Provide the [X, Y] coordinate of the cell's center where the given text is located.  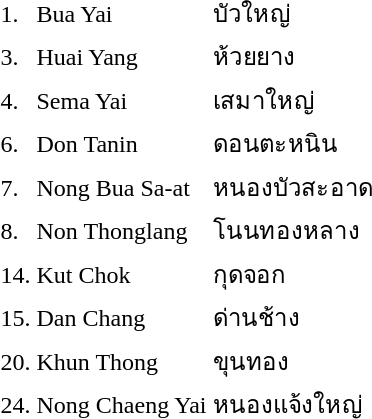
Sema Yai [122, 100]
Dan Chang [122, 318]
Don Tanin [122, 144]
Non Thonglang [122, 230]
Khun Thong [122, 361]
Kut Chok [122, 274]
Huai Yang [122, 56]
Nong Bua Sa-at [122, 187]
